Extract the (x, y) coordinate from the center of the cell holding the provided text.  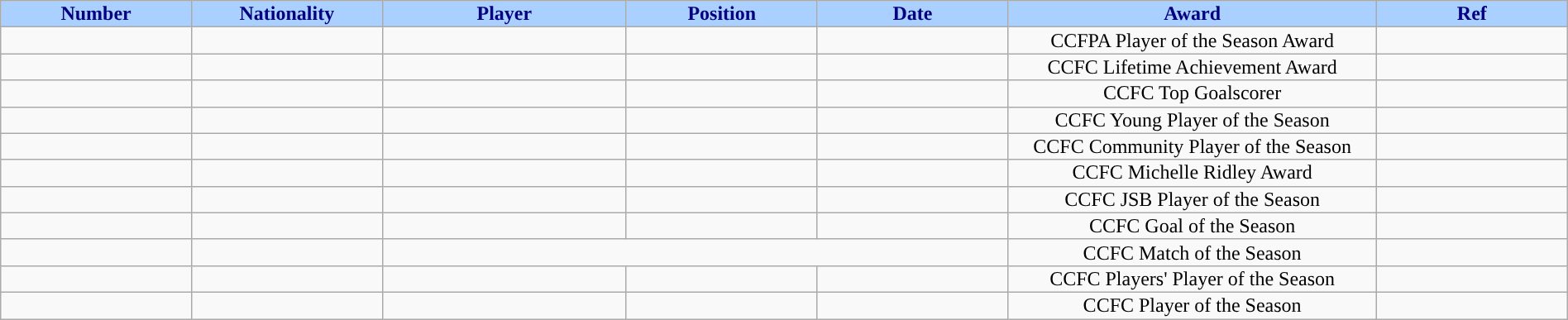
Award (1193, 14)
Number (96, 14)
CCFC Top Goalscorer (1193, 93)
CCFC Michelle Ridley Award (1193, 173)
Nationality (286, 14)
CCFC Community Player of the Season (1193, 146)
CCFC JSB Player of the Season (1193, 199)
CCFPA Player of the Season Award (1193, 41)
Date (913, 14)
CCFC Lifetime Achievement Award (1193, 67)
CCFC Young Player of the Season (1193, 120)
CCFC Goal of the Season (1193, 226)
CCFC Players' Player of the Season (1193, 279)
CCFC Player of the Season (1193, 305)
Ref (1472, 14)
Position (721, 14)
CCFC Match of the Season (1193, 252)
Player (504, 14)
